Identify which cell holds the provided text, then report its (x, y) central coordinate. 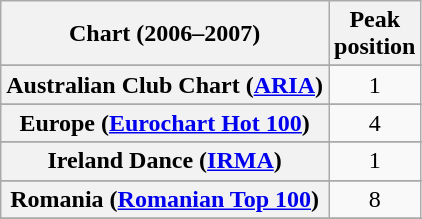
Romania (Romanian Top 100) (165, 199)
Ireland Dance (IRMA) (165, 161)
Chart (2006–2007) (165, 34)
4 (374, 123)
8 (374, 199)
Australian Club Chart (ARIA) (165, 85)
Peakposition (374, 34)
Europe (Eurochart Hot 100) (165, 123)
